Capture the cell that displays the provided text and extract its (x, y) central coordinate. 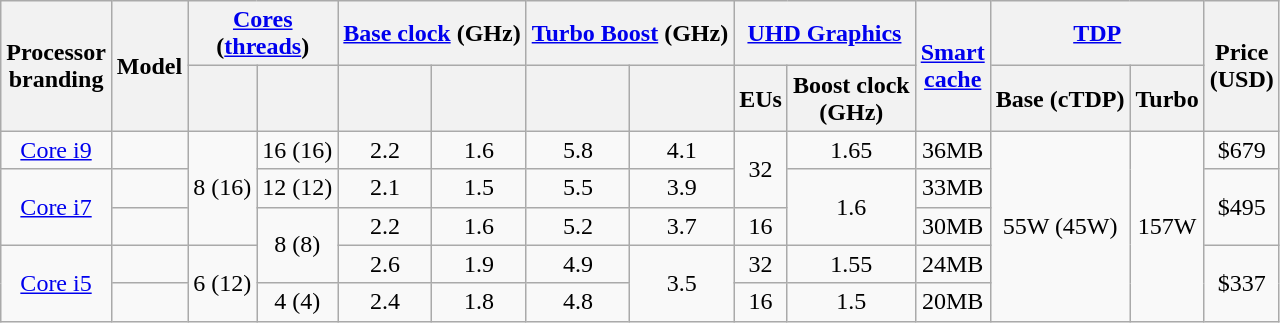
Boost clock(GHz) (851, 98)
30MB (952, 226)
24MB (952, 264)
Core i5 (56, 283)
5.2 (578, 226)
1.55 (851, 264)
Core i7 (56, 207)
8 (16) (222, 188)
157W (1167, 226)
Turbo (1167, 98)
5.5 (578, 188)
12 (12) (298, 188)
Smartcache (952, 66)
$337 (1242, 283)
3.5 (682, 283)
36MB (952, 150)
Cores(threads) (263, 34)
6 (12) (222, 283)
4.8 (578, 302)
Core i9 (56, 150)
Base clock (GHz) (432, 34)
2.4 (385, 302)
1.8 (479, 302)
Base (cTDP) (1060, 98)
5.8 (578, 150)
1.65 (851, 150)
2.6 (385, 264)
33MB (952, 188)
4 (4) (298, 302)
TDP (1097, 34)
4.1 (682, 150)
20MB (952, 302)
2.1 (385, 188)
Model (149, 66)
3.7 (682, 226)
1.9 (479, 264)
$495 (1242, 207)
Processorbranding (56, 66)
Turbo Boost (GHz) (630, 34)
55W (45W) (1060, 226)
16 (16) (298, 150)
4.9 (578, 264)
UHD Graphics (824, 34)
8 (8) (298, 245)
EUs (761, 98)
Price(USD) (1242, 66)
$679 (1242, 150)
3.9 (682, 188)
